Locate the cell with the specified text and output its (x, y) center coordinate. 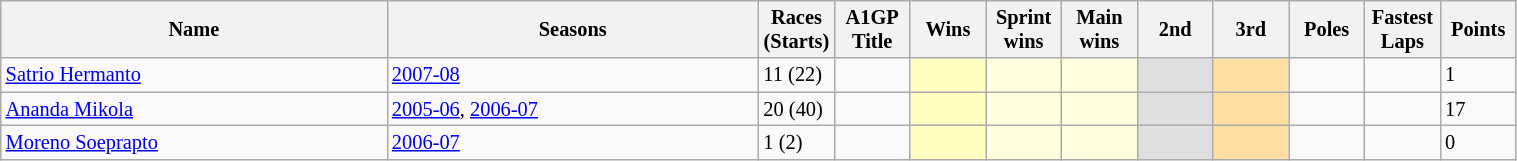
Ananda Mikola (194, 109)
Moreno Soeprapto (194, 142)
1 (2) (797, 142)
11 (22) (797, 75)
Satrio Hermanto (194, 75)
3rd (1251, 29)
Races(Starts) (797, 29)
0 (1478, 142)
Mainwins (1100, 29)
2007-08 (573, 75)
FastestLaps (1403, 29)
Wins (948, 29)
2nd (1175, 29)
Name (194, 29)
2005-06, 2006-07 (573, 109)
17 (1478, 109)
A1GP Title (872, 29)
20 (40) (797, 109)
Points (1478, 29)
Seasons (573, 29)
Poles (1327, 29)
Sprintwins (1024, 29)
2006-07 (573, 142)
1 (1478, 75)
